Scan for the cell matching the given text and deliver its [x, y] coordinate at center. 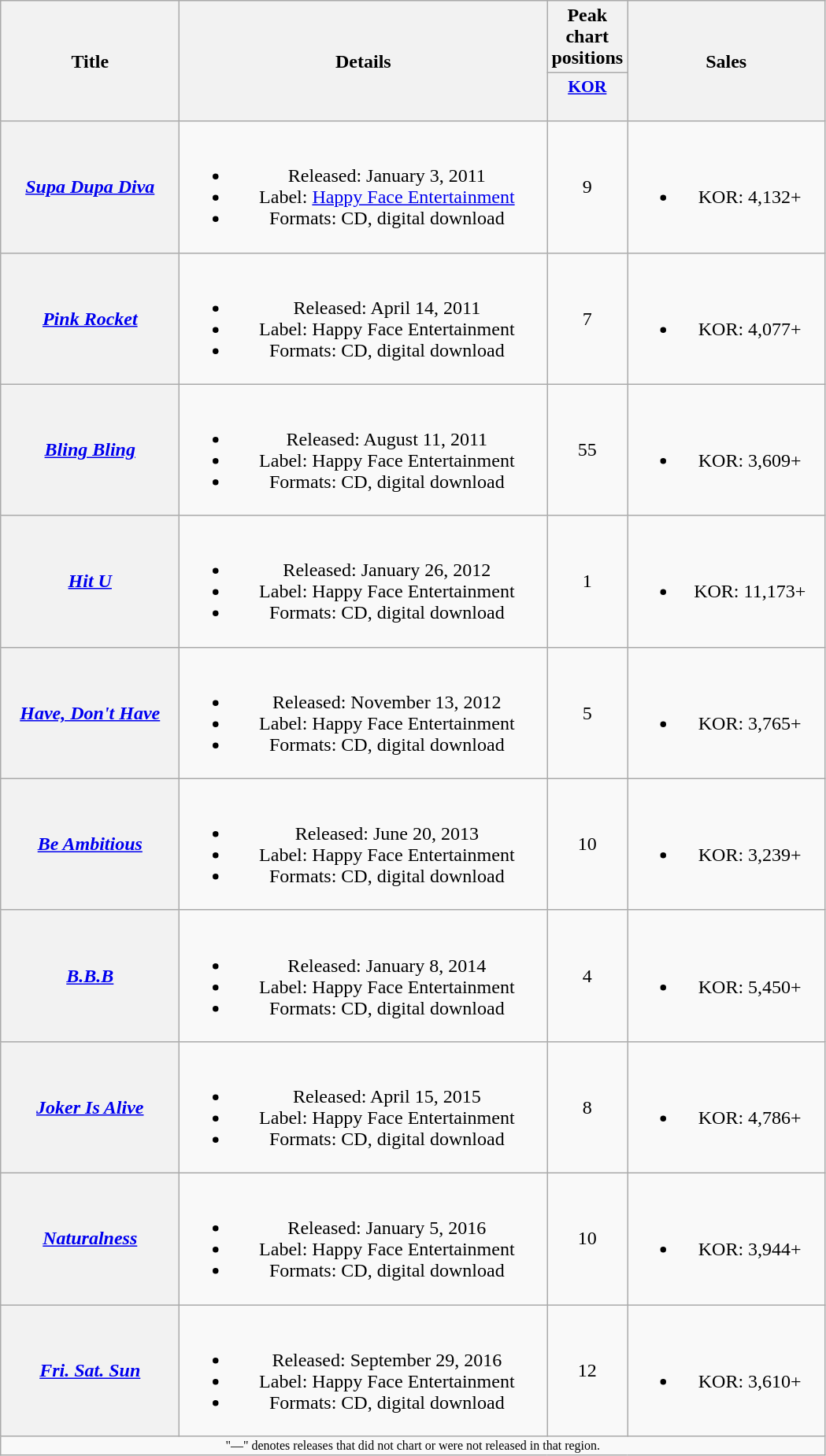
KOR: 3,944+ [726, 1239]
Released: April 14, 2011 Label: Happy Face EntertainmentFormats: CD, digital download [364, 318]
Released: January 26, 2012 Label: Happy Face EntertainmentFormats: CD, digital download [364, 581]
Sales [726, 61]
Joker Is Alive [90, 1107]
B.B.B [90, 976]
9 [587, 187]
Details [364, 61]
7 [587, 318]
Released: January 8, 2014 Label: Happy Face EntertainmentFormats: CD, digital download [364, 976]
Supa Dupa Diva [90, 187]
55 [587, 450]
5 [587, 713]
KOR: 4,132+ [726, 187]
Released: November 13, 2012 Label: Happy Face EntertainmentFormats: CD, digital download [364, 713]
KOR [587, 98]
KOR: 4,786+ [726, 1107]
12 [587, 1371]
Released: January 5, 2016 Label: Happy Face EntertainmentFormats: CD, digital download [364, 1239]
8 [587, 1107]
Released: August 11, 2011 Label: Happy Face EntertainmentFormats: CD, digital download [364, 450]
Released: January 3, 2011 Label: Happy Face EntertainmentFormats: CD, digital download [364, 187]
Pink Rocket [90, 318]
KOR: 3,239+ [726, 844]
Released: June 20, 2013 Label: Happy Face EntertainmentFormats: CD, digital download [364, 844]
Title [90, 61]
4 [587, 976]
Have, Don't Have [90, 713]
Fri. Sat. Sun [90, 1371]
Be Ambitious [90, 844]
Naturalness [90, 1239]
KOR: 4,077+ [726, 318]
Released: September 29, 2016 Label: Happy Face EntertainmentFormats: CD, digital download [364, 1371]
1 [587, 581]
Released: April 15, 2015 Label: Happy Face EntertainmentFormats: CD, digital download [364, 1107]
KOR: 3,609+ [726, 450]
Peak chartpositions [587, 37]
KOR: 5,450+ [726, 976]
KOR: 11,173+ [726, 581]
KOR: 3,610+ [726, 1371]
Bling Bling [90, 450]
Hit U [90, 581]
KOR: 3,765+ [726, 713]
"—" denotes releases that did not chart or were not released in that region. [413, 1446]
